Capture the cell that displays the provided text and extract its (x, y) central coordinate. 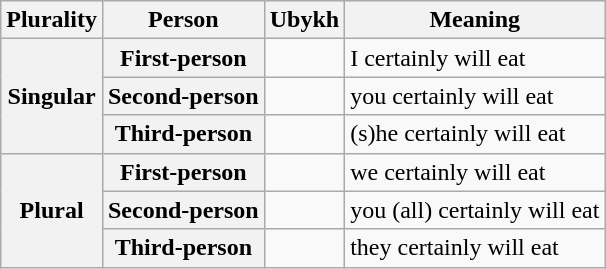
you certainly will eat (475, 96)
they certainly will eat (475, 248)
you (all) certainly will eat (475, 210)
Person (183, 20)
Meaning (475, 20)
Plural (52, 210)
Ubykh (304, 20)
(s)he certainly will eat (475, 134)
Singular (52, 96)
Plurality (52, 20)
we certainly will eat (475, 172)
I certainly will eat (475, 58)
